Provide the [x, y] coordinate of the cell's center where the given text is located.  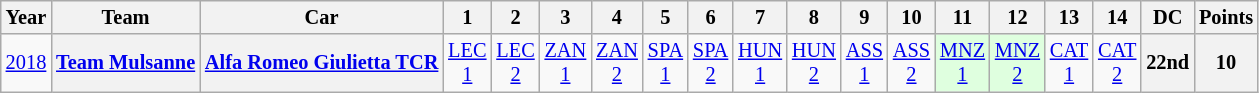
3 [566, 17]
Team [126, 17]
DC [1168, 17]
CAT1 [1069, 63]
CAT2 [1117, 63]
ASS1 [864, 63]
Points [1226, 17]
22nd [1168, 63]
2 [515, 17]
6 [710, 17]
Car [322, 17]
ASS2 [912, 63]
SPA1 [666, 63]
4 [617, 17]
MNZ2 [1018, 63]
12 [1018, 17]
Team Mulsanne [126, 63]
7 [760, 17]
13 [1069, 17]
14 [1117, 17]
HUN2 [814, 63]
HUN1 [760, 63]
Year [26, 17]
11 [962, 17]
ZAN2 [617, 63]
SPA2 [710, 63]
5 [666, 17]
LEC2 [515, 63]
9 [864, 17]
ZAN1 [566, 63]
MNZ1 [962, 63]
8 [814, 17]
1 [467, 17]
LEC1 [467, 63]
Alfa Romeo Giulietta TCR [322, 63]
2018 [26, 63]
